Output the (x, y) coordinate of the center of the cell containing the given text.  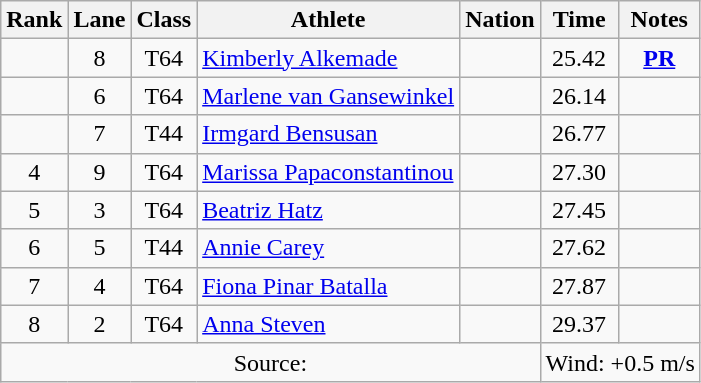
9 (100, 172)
Time (579, 20)
Lane (100, 20)
27.87 (579, 286)
Notes (659, 20)
25.42 (579, 58)
26.77 (579, 134)
Source: (270, 362)
2 (100, 324)
PR (659, 58)
Marissa Papaconstantinou (328, 172)
Athlete (328, 20)
Marlene van Gansewinkel (328, 96)
27.62 (579, 248)
29.37 (579, 324)
Kimberly Alkemade (328, 58)
3 (100, 210)
27.45 (579, 210)
27.30 (579, 172)
Anna Steven (328, 324)
Class (164, 20)
Wind: +0.5 m/s (620, 362)
Nation (500, 20)
Rank (34, 20)
Fiona Pinar Batalla (328, 286)
Irmgard Bensusan (328, 134)
Beatriz Hatz (328, 210)
Annie Carey (328, 248)
26.14 (579, 96)
